Determine the [x, y] coordinate at the center of the cell enclosing the given text.  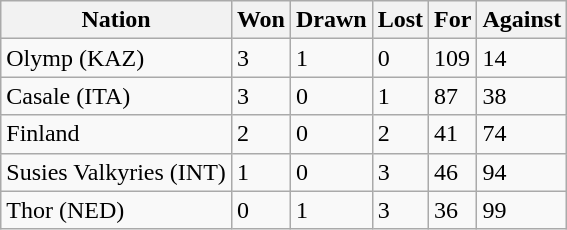
74 [522, 134]
For [453, 20]
14 [522, 58]
109 [453, 58]
38 [522, 96]
Susies Valkyries (INT) [116, 172]
46 [453, 172]
Finland [116, 134]
Thor (NED) [116, 210]
Against [522, 20]
Olymp (KAZ) [116, 58]
41 [453, 134]
99 [522, 210]
Won [260, 20]
Drawn [331, 20]
36 [453, 210]
Casale (ITA) [116, 96]
Nation [116, 20]
Lost [400, 20]
94 [522, 172]
87 [453, 96]
